Detect which cell encompasses the target text, then output its [x, y] center coordinate. 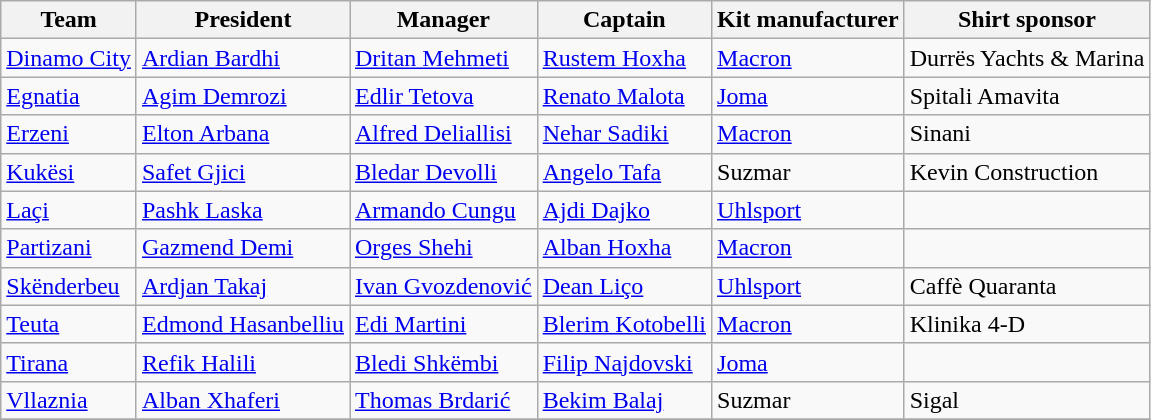
Kukësi [69, 172]
Nehar Sadiki [624, 134]
Gazmend Demi [242, 248]
President [242, 20]
Vllaznia [69, 400]
Edi Martini [444, 324]
Thomas Brdarić [444, 400]
Agim Demrozi [242, 96]
Caffè Quaranta [1027, 286]
Spitali Amavita [1027, 96]
Egnatia [69, 96]
Partizani [69, 248]
Dean Liço [624, 286]
Safet Gjici [242, 172]
Renato Malota [624, 96]
Tirana [69, 362]
Dritan Mehmeti [444, 58]
Ajdi Dajko [624, 210]
Edmond Hasanbelliu [242, 324]
Blerim Kotobelli [624, 324]
Bledar Devolli [444, 172]
Elton Arbana [242, 134]
Shirt sponsor [1027, 20]
Manager [444, 20]
Sigal [1027, 400]
Captain [624, 20]
Teuta [69, 324]
Skënderbeu [69, 286]
Alban Xhaferi [242, 400]
Ardjan Takaj [242, 286]
Angelo Tafa [624, 172]
Team [69, 20]
Erzeni [69, 134]
Kevin Construction [1027, 172]
Bledi Shkëmbi [444, 362]
Armando Cungu [444, 210]
Orges Shehi [444, 248]
Alban Hoxha [624, 248]
Kit manufacturer [808, 20]
Refik Halili [242, 362]
Sinani [1027, 134]
Alfred Deliallisi [444, 134]
Klinika 4-D [1027, 324]
Durrës Yachts & Marina [1027, 58]
Edlir Tetova [444, 96]
Ivan Gvozdenović [444, 286]
Dinamo City [69, 58]
Pashk Laska [242, 210]
Ardian Bardhi [242, 58]
Laçi [69, 210]
Filip Najdovski [624, 362]
Rustem Hoxha [624, 58]
Bekim Balaj [624, 400]
